Output the (x, y) coordinate of the center of the cell containing the given text.  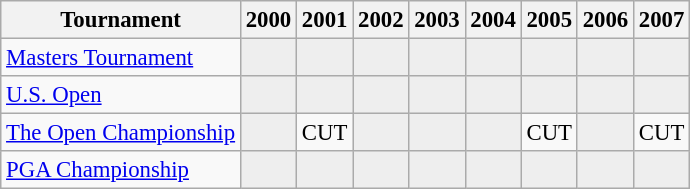
2000 (268, 20)
2005 (549, 20)
2007 (661, 20)
2004 (493, 20)
U.S. Open (121, 95)
Tournament (121, 20)
PGA Championship (121, 170)
2003 (437, 20)
2002 (381, 20)
The Open Championship (121, 133)
2006 (605, 20)
2001 (325, 20)
Masters Tournament (121, 58)
